Extract the (X, Y) coordinate from the center of the cell holding the provided text.  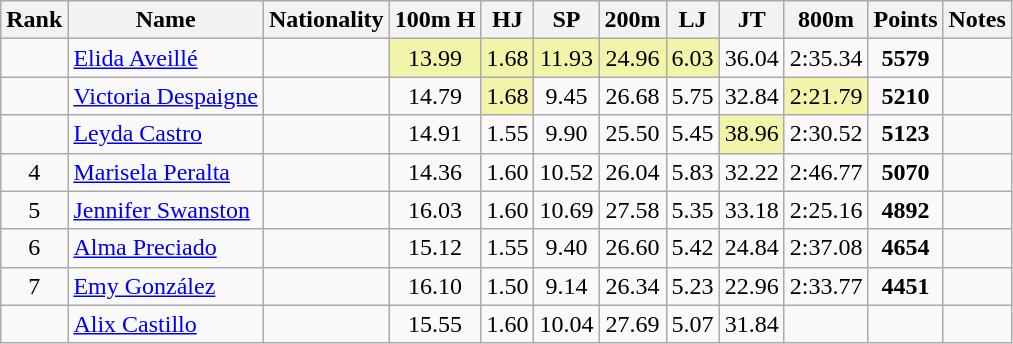
Name (166, 20)
Marisela Peralta (166, 172)
Elida Aveillé (166, 58)
24.84 (752, 248)
5.45 (692, 134)
25.50 (632, 134)
2:30.52 (826, 134)
4 (34, 172)
HJ (508, 20)
7 (34, 286)
2:21.79 (826, 96)
SP (566, 20)
4654 (906, 248)
5 (34, 210)
2:46.77 (826, 172)
5070 (906, 172)
16.10 (435, 286)
2:33.77 (826, 286)
200m (632, 20)
Leyda Castro (166, 134)
36.04 (752, 58)
5.35 (692, 210)
10.52 (566, 172)
10.04 (566, 324)
27.69 (632, 324)
32.22 (752, 172)
5.75 (692, 96)
5.07 (692, 324)
5.83 (692, 172)
26.60 (632, 248)
31.84 (752, 324)
32.84 (752, 96)
100m H (435, 20)
6.03 (692, 58)
JT (752, 20)
6 (34, 248)
5.23 (692, 286)
9.90 (566, 134)
15.55 (435, 324)
Rank (34, 20)
2:37.08 (826, 248)
Emy González (166, 286)
38.96 (752, 134)
Points (906, 20)
26.34 (632, 286)
10.69 (566, 210)
9.14 (566, 286)
16.03 (435, 210)
4892 (906, 210)
Alix Castillo (166, 324)
11.93 (566, 58)
Jennifer Swanston (166, 210)
2:25.16 (826, 210)
22.96 (752, 286)
9.40 (566, 248)
24.96 (632, 58)
LJ (692, 20)
2:35.34 (826, 58)
800m (826, 20)
26.68 (632, 96)
26.04 (632, 172)
15.12 (435, 248)
14.36 (435, 172)
14.79 (435, 96)
13.99 (435, 58)
5210 (906, 96)
1.50 (508, 286)
5123 (906, 134)
4451 (906, 286)
27.58 (632, 210)
Alma Preciado (166, 248)
5.42 (692, 248)
33.18 (752, 210)
9.45 (566, 96)
Notes (977, 20)
5579 (906, 58)
14.91 (435, 134)
Victoria Despaigne (166, 96)
Nationality (326, 20)
